Extract the (X, Y) coordinate from the center of the cell holding the provided text.  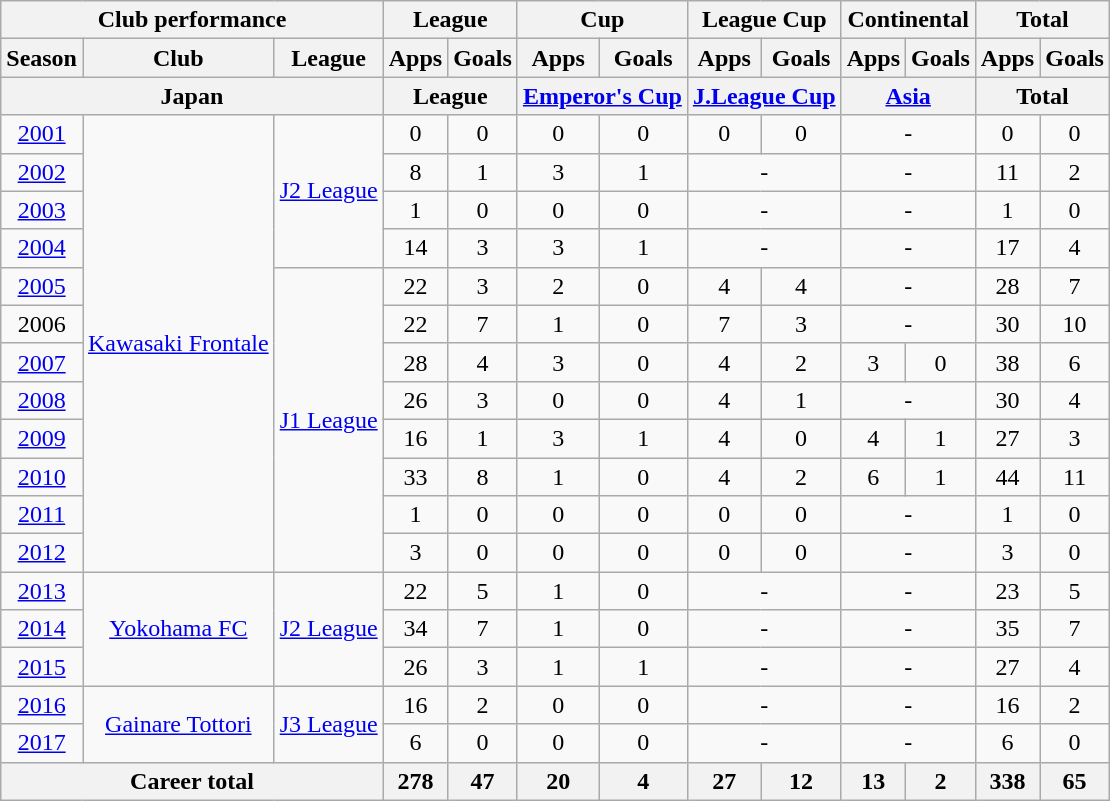
Japan (192, 96)
Club (178, 58)
38 (1007, 362)
338 (1007, 781)
10 (1075, 324)
Asia (908, 96)
J.League Cup (764, 96)
2002 (42, 172)
17 (1007, 248)
2003 (42, 210)
2014 (42, 629)
2009 (42, 438)
2012 (42, 553)
2001 (42, 134)
2017 (42, 743)
Cup (602, 20)
2013 (42, 591)
65 (1075, 781)
2015 (42, 667)
2004 (42, 248)
14 (415, 248)
13 (873, 781)
33 (415, 477)
44 (1007, 477)
Continental (908, 20)
League Cup (764, 20)
Yokohama FC (178, 629)
2011 (42, 515)
Gainare Tottori (178, 724)
35 (1007, 629)
J1 League (328, 419)
47 (483, 781)
Club performance (192, 20)
2010 (42, 477)
2006 (42, 324)
Season (42, 58)
12 (801, 781)
J3 League (328, 724)
Career total (192, 781)
2016 (42, 705)
Kawasaki Frontale (178, 344)
2007 (42, 362)
Emperor's Cup (602, 96)
2005 (42, 286)
34 (415, 629)
23 (1007, 591)
278 (415, 781)
2008 (42, 400)
20 (558, 781)
